Detect which cell encompasses the target text, then output its [X, Y] center coordinate. 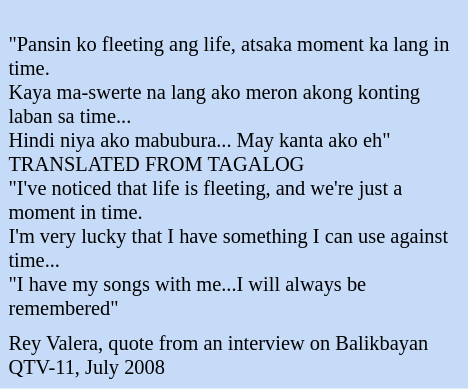
Rey Valera, quote from an interview on Balikbayan QTV-11, July 2008 [234, 356]
